Return [X, Y] of the center of cell containing provided text 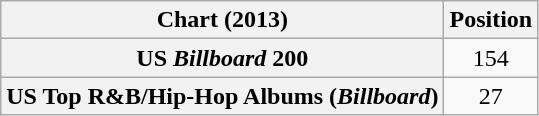
154 [491, 58]
US Billboard 200 [222, 58]
Position [491, 20]
27 [491, 96]
Chart (2013) [222, 20]
US Top R&B/Hip-Hop Albums (Billboard) [222, 96]
